Extract the (x, y) coordinate from the center of the cell holding the provided text.  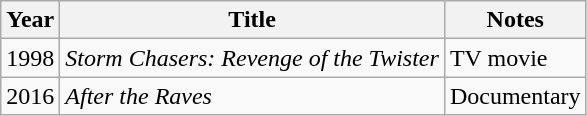
2016 (30, 96)
Notes (515, 20)
1998 (30, 58)
Storm Chasers: Revenge of the Twister (252, 58)
TV movie (515, 58)
After the Raves (252, 96)
Title (252, 20)
Year (30, 20)
Documentary (515, 96)
